For the text-containing cell, return its midpoint in (x, y) coordinate format. 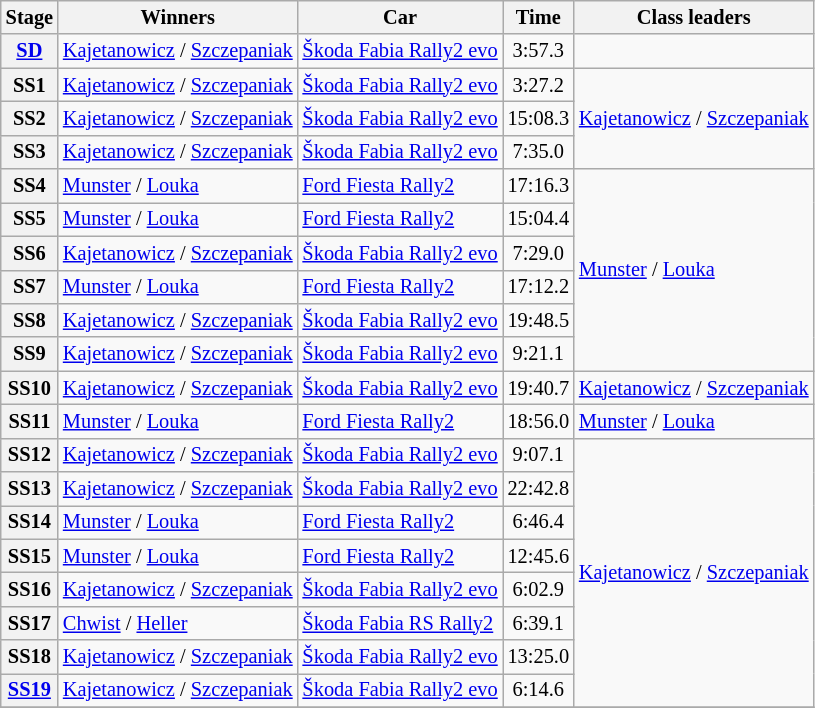
SS15 (30, 556)
SS7 (30, 287)
SS1 (30, 85)
Chwist / Heller (178, 623)
SS14 (30, 522)
9:07.1 (538, 455)
13:25.0 (538, 657)
SS18 (30, 657)
SS2 (30, 118)
7:35.0 (538, 152)
Winners (178, 17)
SS3 (30, 152)
3:27.2 (538, 85)
SS10 (30, 388)
6:39.1 (538, 623)
6:14.6 (538, 690)
Škoda Fabia RS Rally2 (400, 623)
19:48.5 (538, 320)
SS5 (30, 219)
15:04.4 (538, 219)
9:21.1 (538, 354)
17:12.2 (538, 287)
17:16.3 (538, 186)
SS11 (30, 421)
SS9 (30, 354)
SS17 (30, 623)
6:02.9 (538, 589)
12:45.6 (538, 556)
19:40.7 (538, 388)
SS6 (30, 253)
7:29.0 (538, 253)
6:46.4 (538, 522)
SS12 (30, 455)
SS13 (30, 489)
SD (30, 51)
18:56.0 (538, 421)
Car (400, 17)
SS4 (30, 186)
22:42.8 (538, 489)
SS8 (30, 320)
Stage (30, 17)
Class leaders (694, 17)
15:08.3 (538, 118)
3:57.3 (538, 51)
Time (538, 17)
SS19 (30, 690)
SS16 (30, 589)
